Return (x, y) of the center of cell containing provided text 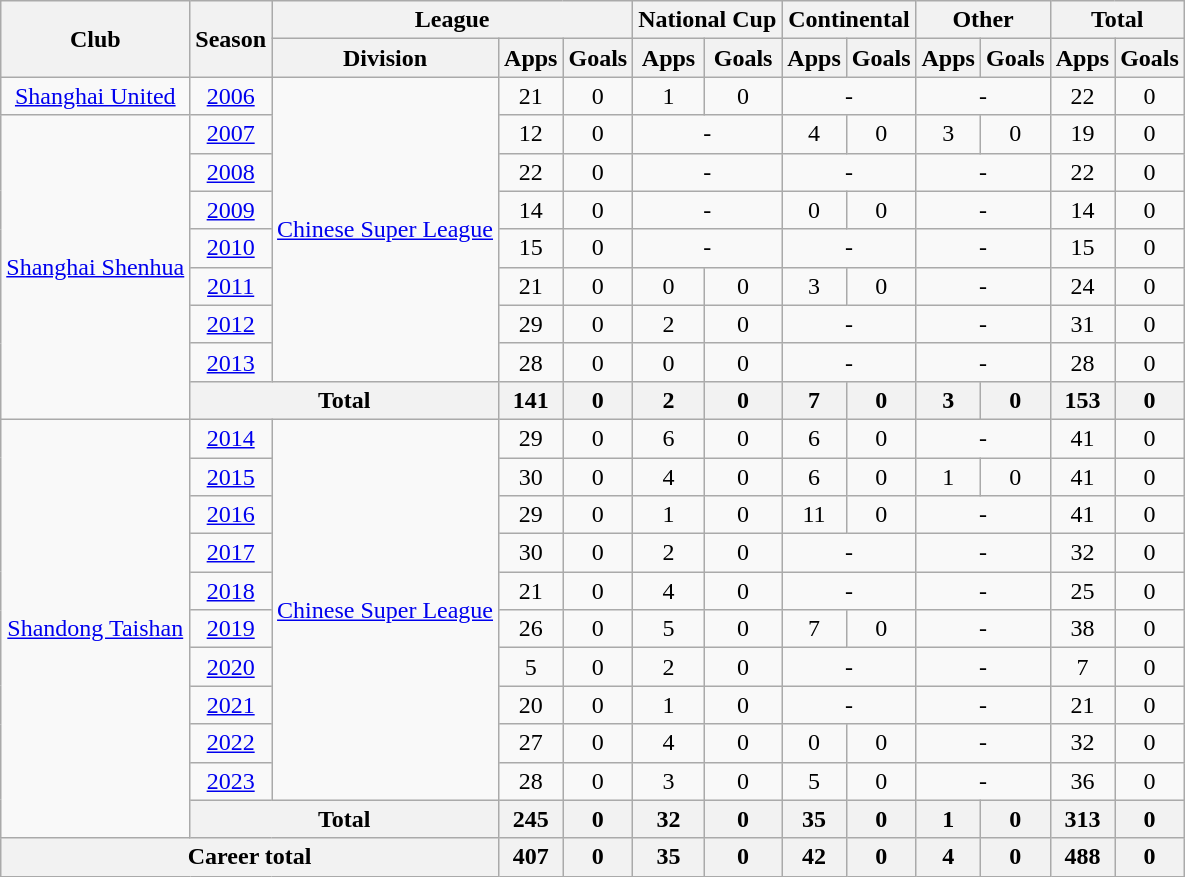
24 (1082, 286)
Other (983, 20)
313 (1082, 819)
2011 (231, 286)
42 (814, 857)
141 (531, 400)
36 (1082, 781)
245 (531, 819)
2015 (231, 477)
2017 (231, 553)
2023 (231, 781)
Shanghai United (96, 96)
19 (1082, 134)
Career total (250, 857)
2010 (231, 248)
National Cup (708, 20)
2008 (231, 172)
31 (1082, 324)
26 (531, 629)
2020 (231, 667)
25 (1082, 591)
2022 (231, 743)
407 (531, 857)
Shanghai Shenhua (96, 267)
2014 (231, 438)
Club (96, 39)
488 (1082, 857)
Season (231, 39)
2013 (231, 362)
2009 (231, 210)
2007 (231, 134)
League (452, 20)
2006 (231, 96)
20 (531, 705)
27 (531, 743)
2021 (231, 705)
153 (1082, 400)
11 (814, 515)
Division (386, 58)
12 (531, 134)
Continental (849, 20)
2019 (231, 629)
2012 (231, 324)
Shandong Taishan (96, 628)
2016 (231, 515)
38 (1082, 629)
2018 (231, 591)
